Output the [x, y] coordinate of the center of the cell containing the given text.  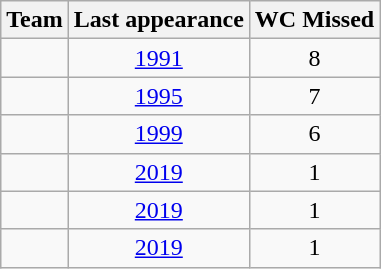
1991 [158, 58]
Last appearance [158, 20]
WC Missed [314, 20]
8 [314, 58]
Team [35, 20]
1999 [158, 134]
1995 [158, 96]
6 [314, 134]
7 [314, 96]
